For the text-containing cell, return its midpoint in (x, y) coordinate format. 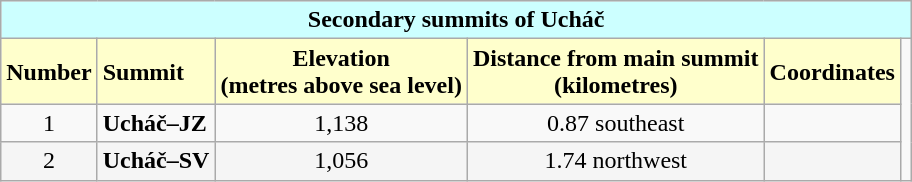
1.74 northwest (616, 161)
Secondary summits of Ucháč (456, 20)
Ucháč–SV (156, 161)
0.87 southeast (616, 123)
Coordinates (832, 72)
Summit (156, 72)
2 (49, 161)
Number (49, 72)
Ucháč–JZ (156, 123)
1,056 (342, 161)
1 (49, 123)
Elevation(metres above sea level) (342, 72)
Distance from main summit(kilometres) (616, 72)
1,138 (342, 123)
